Detect which cell encompasses the target text, then output its [X, Y] center coordinate. 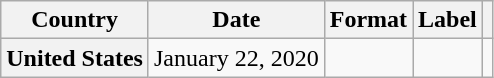
United States [75, 58]
Date [236, 20]
January 22, 2020 [236, 58]
Label [448, 20]
Format [368, 20]
Country [75, 20]
